Return the (x, y) coordinate for the center point of the cell that contains the specified text.  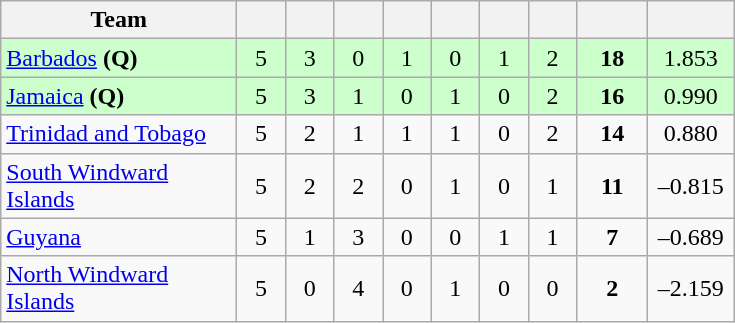
Jamaica (Q) (119, 96)
0.880 (691, 134)
16 (612, 96)
0.990 (691, 96)
7 (612, 237)
North Windward Islands (119, 288)
South Windward Islands (119, 186)
–2.159 (691, 288)
–0.689 (691, 237)
Team (119, 20)
1.853 (691, 58)
4 (358, 288)
14 (612, 134)
11 (612, 186)
Barbados (Q) (119, 58)
–0.815 (691, 186)
18 (612, 58)
Guyana (119, 237)
Trinidad and Tobago (119, 134)
